For the text-containing cell, return its midpoint in [x, y] coordinate format. 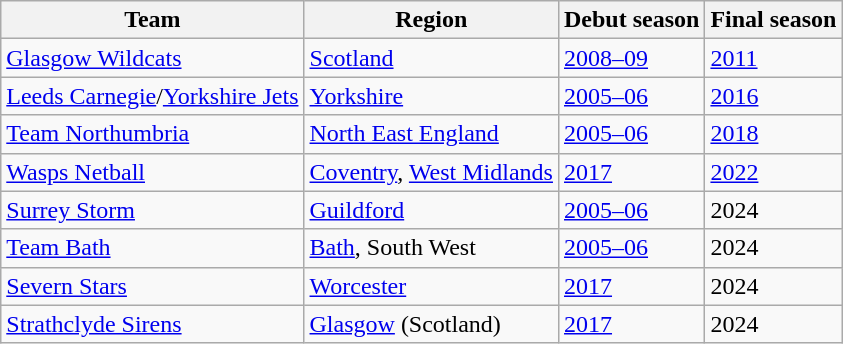
Coventry, West Midlands [431, 172]
Bath, South West [431, 248]
Debut season [631, 20]
Wasps Netball [152, 172]
Region [431, 20]
2016 [774, 96]
Team [152, 20]
2011 [774, 58]
2018 [774, 134]
Team Bath [152, 248]
Glasgow Wildcats [152, 58]
Guildford [431, 210]
Team Northumbria [152, 134]
North East England [431, 134]
Surrey Storm [152, 210]
2022 [774, 172]
Severn Stars [152, 286]
Worcester [431, 286]
Final season [774, 20]
Yorkshire [431, 96]
Strathclyde Sirens [152, 324]
Glasgow (Scotland) [431, 324]
2008–09 [631, 58]
Leeds Carnegie/Yorkshire Jets [152, 96]
Scotland [431, 58]
